Find where the given text appears and provide that cell's center as (X, Y) coordinate. 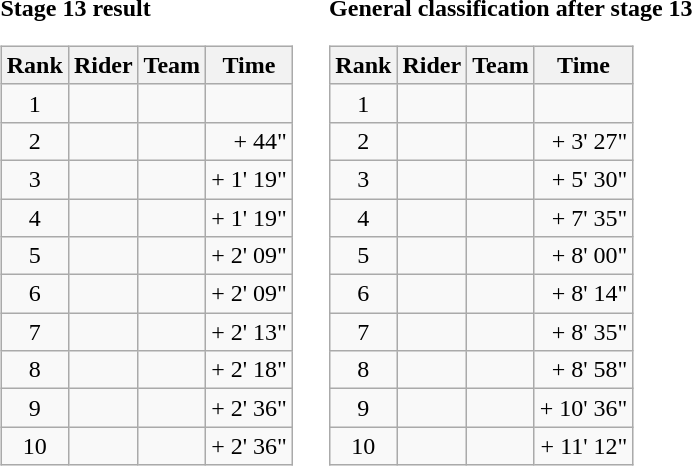
+ 8' 14" (584, 294)
+ 8' 00" (584, 256)
+ 11' 12" (584, 446)
+ 5' 30" (584, 179)
+ 3' 27" (584, 141)
+ 2' 18" (250, 370)
+ 8' 58" (584, 370)
+ 7' 35" (584, 217)
+ 8' 35" (584, 332)
+ 10' 36" (584, 408)
+ 44" (250, 141)
+ 2' 13" (250, 332)
